Return the (X, Y) coordinate for the center point of the cell that contains the specified text.  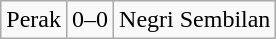
Negri Sembilan (195, 20)
0–0 (90, 20)
Perak (34, 20)
